Locate the cell with the specified text and output its (x, y) center coordinate. 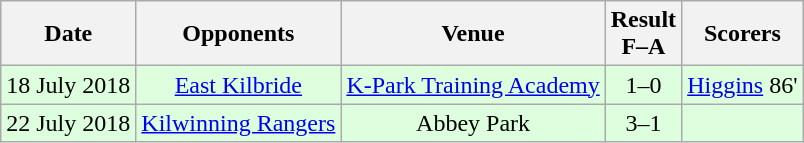
Date (68, 34)
1–0 (643, 85)
K-Park Training Academy (473, 85)
Venue (473, 34)
Scorers (742, 34)
18 July 2018 (68, 85)
3–1 (643, 123)
22 July 2018 (68, 123)
East Kilbride (238, 85)
Abbey Park (473, 123)
Opponents (238, 34)
Higgins 86' (742, 85)
ResultF–A (643, 34)
Kilwinning Rangers (238, 123)
